Search for the cell housing the specified text and yield its [x, y] center coordinate. 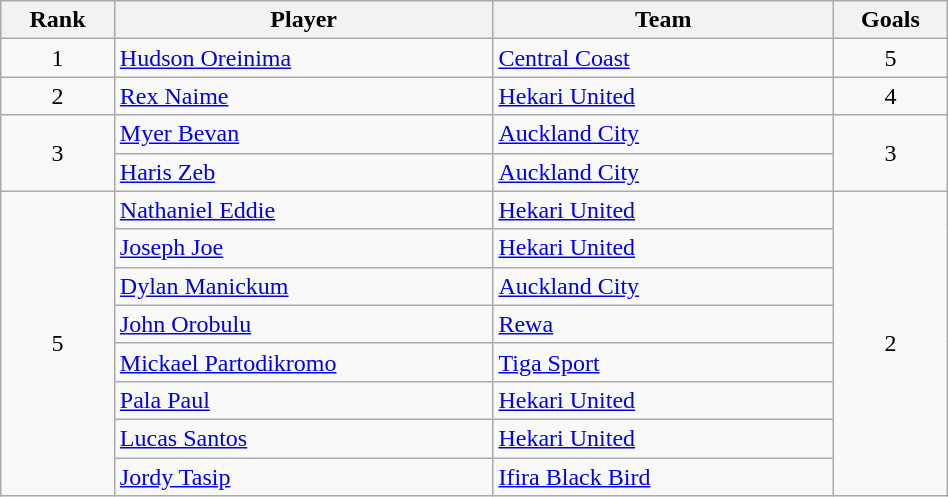
John Orobulu [304, 324]
Jordy Tasip [304, 477]
1 [58, 58]
Ifira Black Bird [664, 477]
4 [891, 96]
Player [304, 20]
Myer Bevan [304, 134]
Rank [58, 20]
Tiga Sport [664, 362]
Lucas Santos [304, 438]
Central Coast [664, 58]
Pala Paul [304, 400]
Mickael Partodikromo [304, 362]
Hudson Oreinima [304, 58]
Rewa [664, 324]
Nathaniel Eddie [304, 210]
Joseph Joe [304, 248]
Dylan Manickum [304, 286]
Team [664, 20]
Rex Naime [304, 96]
Goals [891, 20]
Haris Zeb [304, 172]
